Locate the cell with the specified text and output its [x, y] center coordinate. 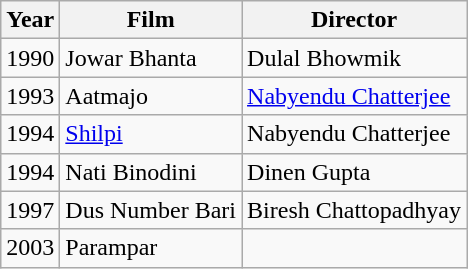
Dinen Gupta [354, 172]
1990 [30, 58]
Year [30, 20]
Film [151, 20]
Shilpi [151, 134]
Biresh Chattopadhyay [354, 210]
Dus Number Bari [151, 210]
1997 [30, 210]
1993 [30, 96]
Director [354, 20]
Dulal Bhowmik [354, 58]
Parampar [151, 248]
Nati Binodini [151, 172]
Aatmajo [151, 96]
Jowar Bhanta [151, 58]
2003 [30, 248]
